Extract the (x, y) coordinate from the center of the cell holding the provided text.  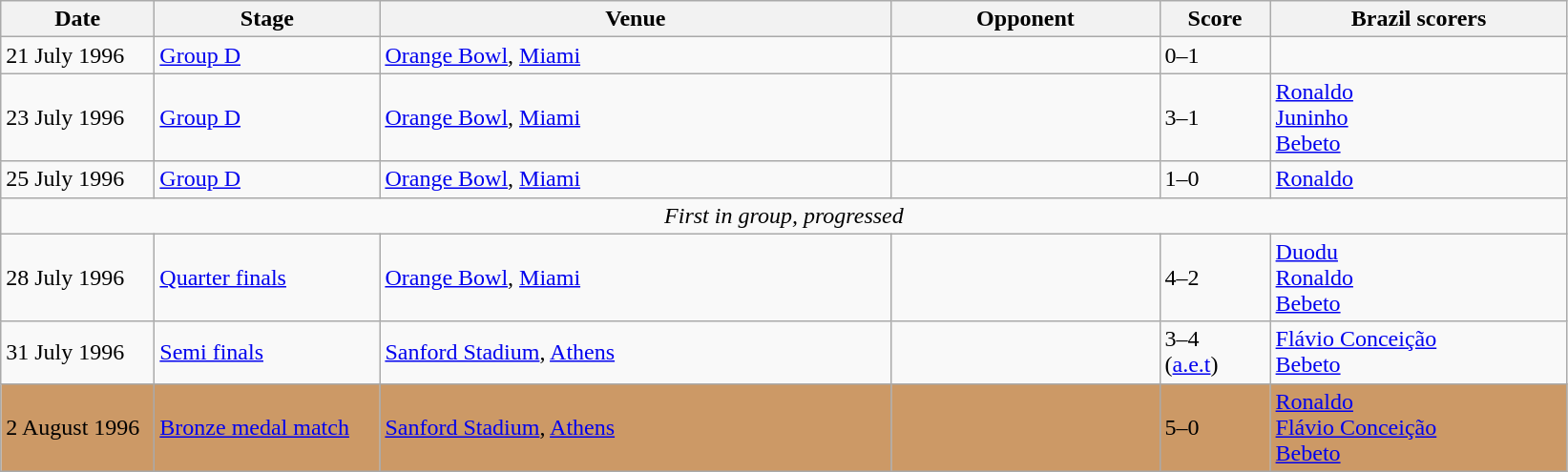
5–0 (1215, 427)
23 July 1996 (78, 117)
25 July 1996 (78, 179)
2 August 1996 (78, 427)
Duodu Ronaldo Bebeto (1418, 277)
Ronaldo Juninho Bebeto (1418, 117)
First in group, progressed (784, 215)
Stage (267, 19)
0–1 (1215, 55)
Score (1215, 19)
Bronze medal match (267, 427)
Ronaldo Flávio Conceição Bebeto (1418, 427)
Quarter finals (267, 277)
Opponent (1025, 19)
31 July 1996 (78, 353)
Semi finals (267, 353)
1–0 (1215, 179)
Ronaldo (1418, 179)
Date (78, 19)
4–2 (1215, 277)
28 July 1996 (78, 277)
Venue (636, 19)
21 July 1996 (78, 55)
3–4 (a.e.t) (1215, 353)
Flávio Conceição Bebeto (1418, 353)
3–1 (1215, 117)
Brazil scorers (1418, 19)
